Return (x, y) of the center of cell containing provided text 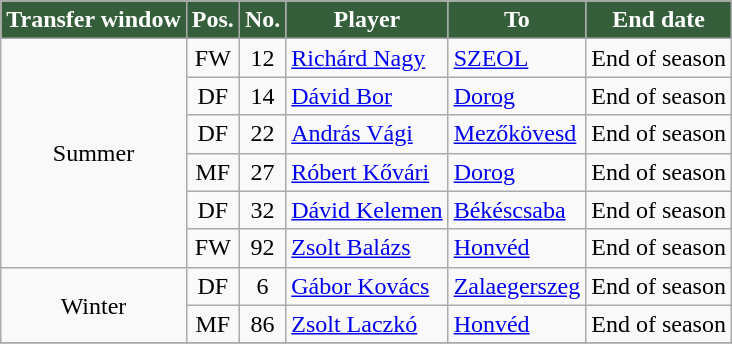
32 (262, 210)
Winter (94, 305)
Mezőkövesd (517, 134)
Transfer window (94, 20)
To (517, 20)
92 (262, 248)
27 (262, 172)
14 (262, 96)
András Vági (367, 134)
12 (262, 58)
Pos. (212, 20)
Zsolt Balázs (367, 248)
86 (262, 324)
No. (262, 20)
Dávid Kelemen (367, 210)
Róbert Kővári (367, 172)
Zalaegerszeg (517, 286)
Summer (94, 153)
Zsolt Laczkó (367, 324)
Gábor Kovács (367, 286)
Player (367, 20)
6 (262, 286)
End date (659, 20)
SZEOL (517, 58)
Békéscsaba (517, 210)
22 (262, 134)
Dávid Bor (367, 96)
Richárd Nagy (367, 58)
